Scan for the cell matching the given text and deliver its (x, y) coordinate at center. 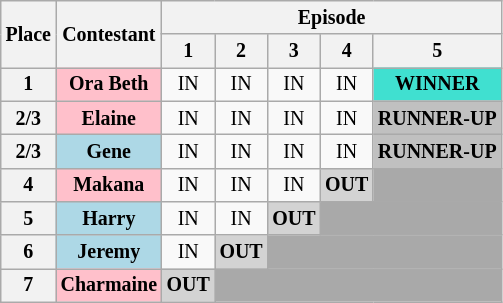
Place (28, 34)
Episode (332, 18)
2 (242, 52)
Harry (109, 218)
7 (28, 286)
Elaine (109, 118)
Gene (109, 152)
3 (294, 52)
Contestant (109, 34)
Charmaine (109, 286)
Jeremy (109, 252)
Makana (109, 184)
WINNER (437, 84)
6 (28, 252)
Ora Beth (109, 84)
